Provide the [x, y] coordinate of the cell's center where the given text is located.  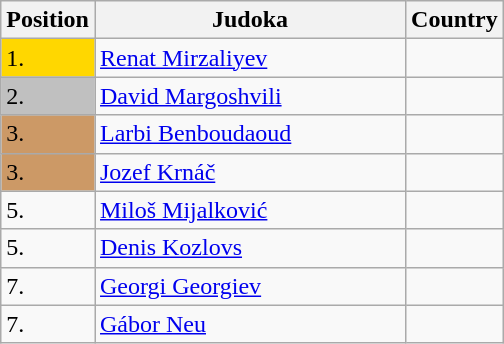
Country [455, 20]
1. [48, 58]
Judoka [250, 20]
Denis Kozlovs [250, 248]
Renat Mirzaliyev [250, 58]
Position [48, 20]
Gábor Neu [250, 324]
David Margoshvili [250, 96]
Miloš Mijalković [250, 210]
Georgi Georgiev [250, 286]
Jozef Krnáč [250, 172]
Larbi Benboudaoud [250, 134]
2. [48, 96]
